Detect which cell encompasses the target text, then output its [X, Y] center coordinate. 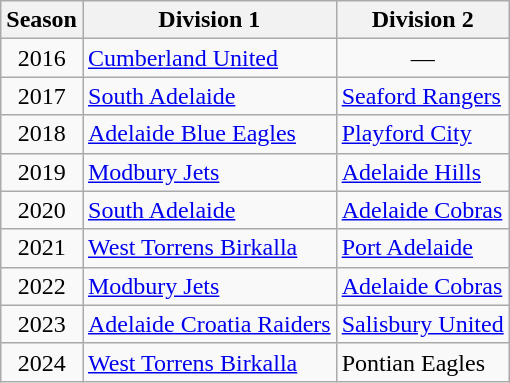
2016 [42, 58]
2017 [42, 96]
Division 2 [422, 20]
2022 [42, 286]
Adelaide Croatia Raiders [209, 324]
2021 [42, 248]
Adelaide Hills [422, 172]
Pontian Eagles [422, 362]
Playford City [422, 134]
2018 [42, 134]
2020 [42, 210]
2019 [42, 172]
Salisbury United [422, 324]
2024 [42, 362]
Adelaide Blue Eagles [209, 134]
2023 [42, 324]
Division 1 [209, 20]
Season [42, 20]
Cumberland United [209, 58]
— [422, 58]
Port Adelaide [422, 248]
Seaford Rangers [422, 96]
